From the cell containing the given text, extract its center point as [x, y] coordinate. 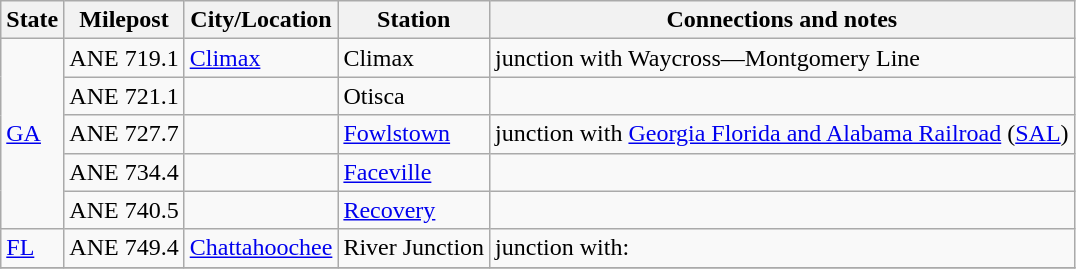
GA [32, 134]
junction with Waycross—Montgomery Line [782, 58]
Fowlstown [414, 134]
junction with: [782, 248]
River Junction [414, 248]
Faceville [414, 172]
Recovery [414, 210]
Station [414, 20]
Otisca [414, 96]
State [32, 20]
ANE 734.4 [124, 172]
junction with Georgia Florida and Alabama Railroad (SAL) [782, 134]
ANE 740.5 [124, 210]
ANE 749.4 [124, 248]
FL [32, 248]
Milepost [124, 20]
ANE 719.1 [124, 58]
Connections and notes [782, 20]
Chattahoochee [261, 248]
ANE 727.7 [124, 134]
City/Location [261, 20]
ANE 721.1 [124, 96]
